Detect which cell encompasses the target text, then output its [x, y] center coordinate. 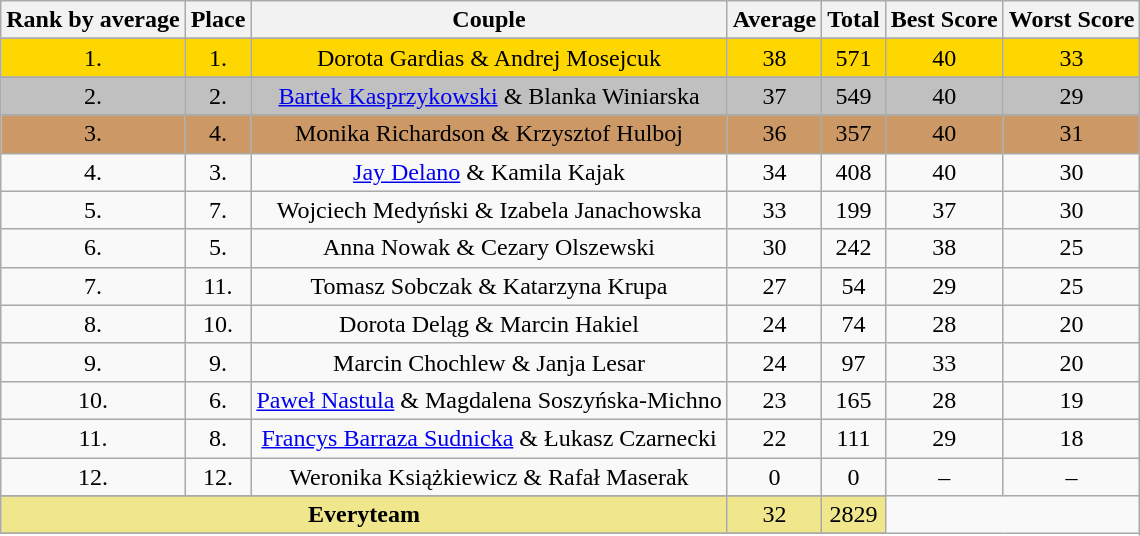
Best Score [944, 20]
Rank by average [93, 20]
22 [774, 438]
34 [774, 172]
199 [854, 210]
18 [1072, 438]
Marcin Chochlew & Janja Lesar [489, 362]
Jay Delano & Kamila Kajak [489, 172]
111 [854, 438]
2829 [854, 515]
Total [854, 20]
549 [854, 96]
36 [774, 134]
242 [854, 248]
571 [854, 58]
Francys Barraza Sudnicka & Łukasz Czarnecki [489, 438]
Bartek Kasprzykowski & Blanka Winiarska [489, 96]
Everyteam [364, 515]
19 [1072, 400]
32 [774, 515]
Dorota Gardias & Andrej Mosejcuk [489, 58]
165 [854, 400]
Place [218, 20]
97 [854, 362]
Couple [489, 20]
Wojciech Medyński & Izabela Janachowska [489, 210]
357 [854, 134]
31 [1072, 134]
408 [854, 172]
Monika Richardson & Krzysztof Hulboj [489, 134]
Worst Score [1072, 20]
27 [774, 286]
Average [774, 20]
Tomasz Sobczak & Katarzyna Krupa [489, 286]
Paweł Nastula & Magdalena Soszyńska-Michno [489, 400]
Weronika Książkiewicz & Rafał Maserak [489, 477]
23 [774, 400]
Dorota Deląg & Marcin Hakiel [489, 324]
74 [854, 324]
Anna Nowak & Cezary Olszewski [489, 248]
54 [854, 286]
